Search for the cell housing the specified text and yield its [x, y] center coordinate. 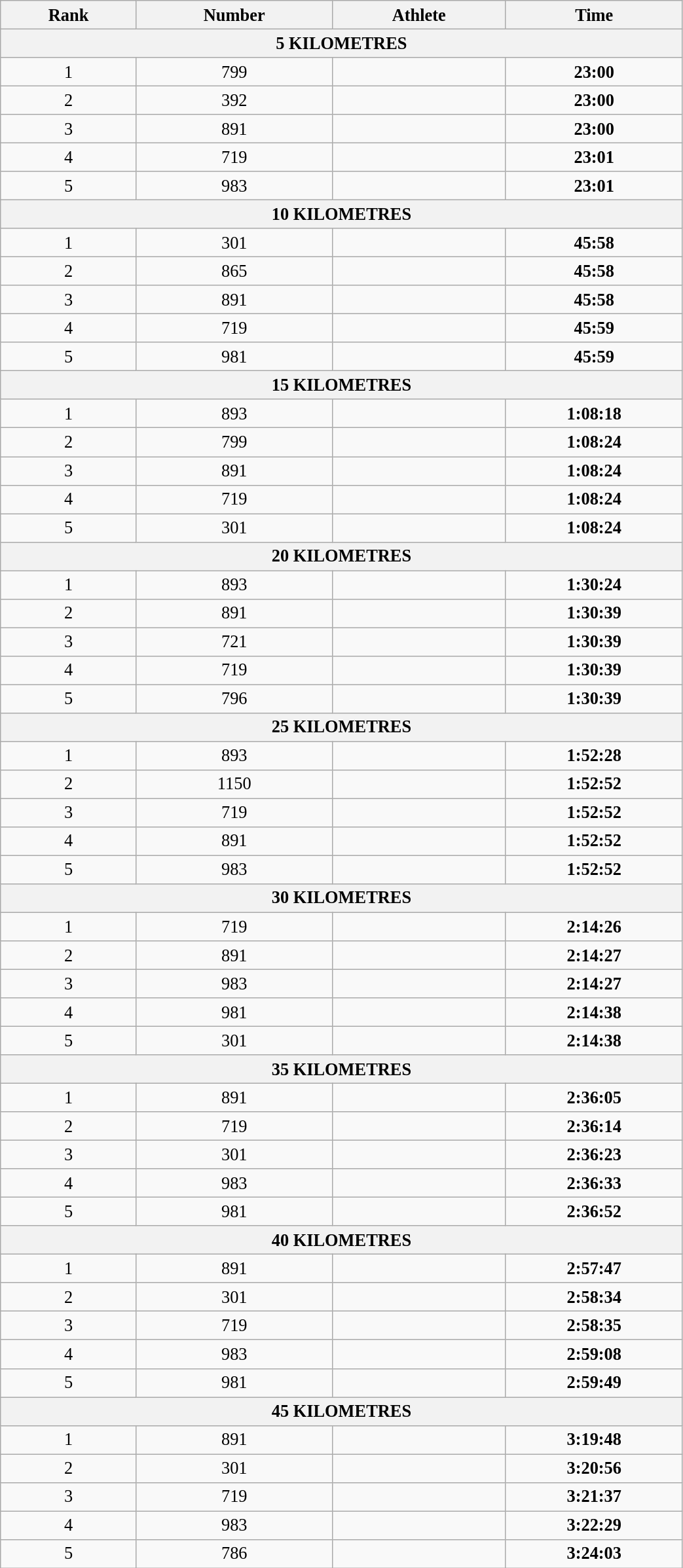
1:08:18 [594, 414]
10 KILOMETRES [342, 214]
392 [234, 100]
3:24:03 [594, 1554]
1:52:28 [594, 756]
2:36:23 [594, 1154]
Athlete [419, 14]
2:58:34 [594, 1297]
15 KILOMETRES [342, 385]
2:36:33 [594, 1183]
25 KILOMETRES [342, 727]
Time [594, 14]
3:21:37 [594, 1497]
30 KILOMETRES [342, 898]
2:58:35 [594, 1326]
3:19:48 [594, 1440]
35 KILOMETRES [342, 1069]
786 [234, 1554]
2:57:47 [594, 1268]
Rank [69, 14]
2:36:52 [594, 1211]
20 KILOMETRES [342, 556]
2:14:26 [594, 927]
796 [234, 698]
721 [234, 641]
3:22:29 [594, 1525]
Number [234, 14]
3:20:56 [594, 1468]
2:36:05 [594, 1097]
45 KILOMETRES [342, 1411]
40 KILOMETRES [342, 1240]
865 [234, 271]
2:59:49 [594, 1383]
1150 [234, 784]
2:59:08 [594, 1354]
2:36:14 [594, 1126]
5 KILOMETRES [342, 43]
1:30:24 [594, 584]
